Return the [x, y] coordinate for the center point of the cell that contains the specified text.  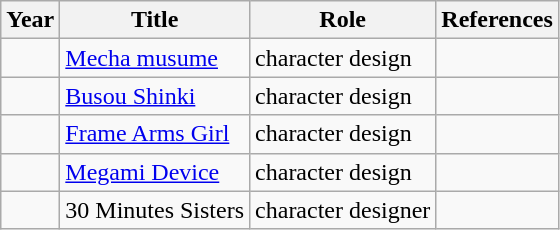
Megami Device [155, 172]
character designer [343, 210]
Year [30, 20]
Frame Arms Girl [155, 134]
30 Minutes Sisters [155, 210]
Role [343, 20]
References [498, 20]
Title [155, 20]
Mecha musume [155, 58]
Busou Shinki [155, 96]
